Extract the [x, y] coordinate from the center of the cell holding the provided text.  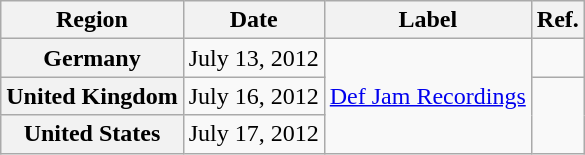
July 13, 2012 [254, 58]
Date [254, 20]
July 16, 2012 [254, 96]
Region [92, 20]
Ref. [558, 20]
July 17, 2012 [254, 134]
Label [428, 20]
United States [92, 134]
Def Jam Recordings [428, 96]
United Kingdom [92, 96]
Germany [92, 58]
